Pinpoint the cell where the given text exists, returning its (x, y) midpoint coordinate. 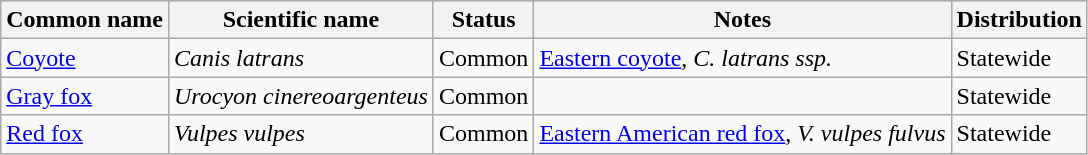
Urocyon cinereoargenteus (300, 96)
Eastern American red fox, V. vulpes fulvus (742, 134)
Notes (742, 20)
Vulpes vulpes (300, 134)
Status (483, 20)
Coyote (85, 58)
Distribution (1019, 20)
Scientific name (300, 20)
Eastern coyote, C. latrans ssp. (742, 58)
Canis latrans (300, 58)
Gray fox (85, 96)
Common name (85, 20)
Red fox (85, 134)
